Return [x, y] of the center of cell containing provided text 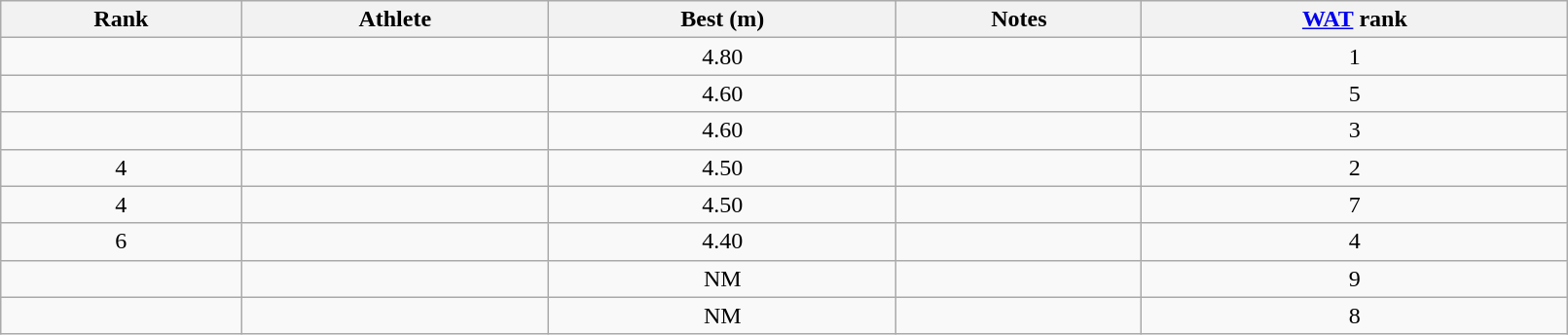
Rank [121, 19]
3 [1355, 130]
Athlete [395, 19]
6 [121, 242]
4.40 [722, 242]
8 [1355, 316]
Best (m) [722, 19]
WAT rank [1355, 19]
9 [1355, 279]
Notes [1019, 19]
1 [1355, 56]
5 [1355, 93]
2 [1355, 167]
4.80 [722, 56]
7 [1355, 205]
